Pinpoint the cell where the given text exists, returning its (x, y) midpoint coordinate. 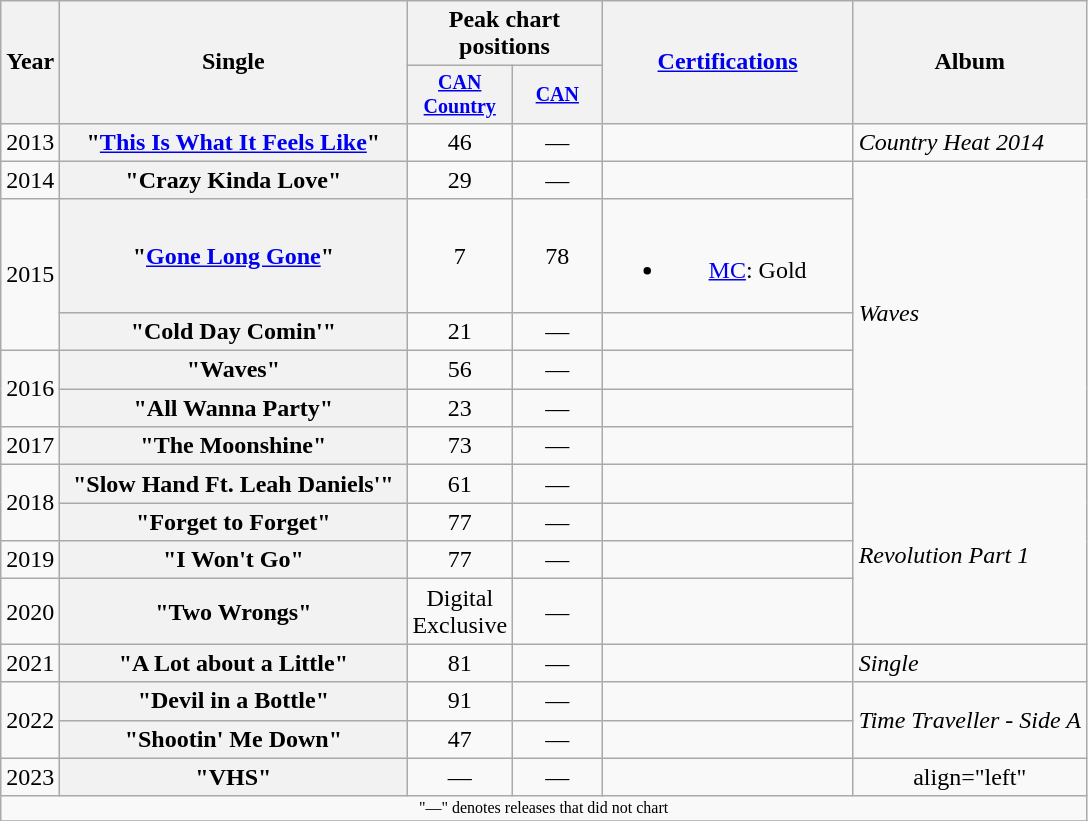
"—" denotes releases that did not chart (544, 808)
"Two Wrongs" (234, 612)
"Crazy Kinda Love" (234, 180)
"Slow Hand Ft. Leah Daniels'" (234, 484)
"Shootin' Me Down" (234, 739)
Time Traveller - Side A (970, 720)
Country Heat 2014 (970, 142)
CAN (558, 94)
Waves (970, 312)
"Waves" (234, 370)
7 (460, 256)
"A Lot about a Little" (234, 663)
46 (460, 142)
Year (30, 62)
61 (460, 484)
"Forget to Forget" (234, 522)
2014 (30, 180)
MC: Gold (728, 256)
"I Won't Go" (234, 560)
Certifications (728, 62)
78 (558, 256)
"VHS" (234, 777)
Album (970, 62)
2018 (30, 503)
Digital Exclusive (460, 612)
2022 (30, 720)
"Devil in a Bottle" (234, 701)
23 (460, 408)
2016 (30, 389)
Peak chartpositions (504, 34)
2013 (30, 142)
73 (460, 446)
2019 (30, 560)
"Cold Day Comin'" (234, 331)
"The Moonshine" (234, 446)
47 (460, 739)
Revolution Part 1 (970, 554)
2020 (30, 612)
2021 (30, 663)
CAN Country (460, 94)
2017 (30, 446)
2023 (30, 777)
2015 (30, 274)
56 (460, 370)
"All Wanna Party" (234, 408)
21 (460, 331)
29 (460, 180)
81 (460, 663)
"This Is What It Feels Like" (234, 142)
91 (460, 701)
align="left" (970, 777)
"Gone Long Gone" (234, 256)
